Locate the cell with the specified text and output its (x, y) center coordinate. 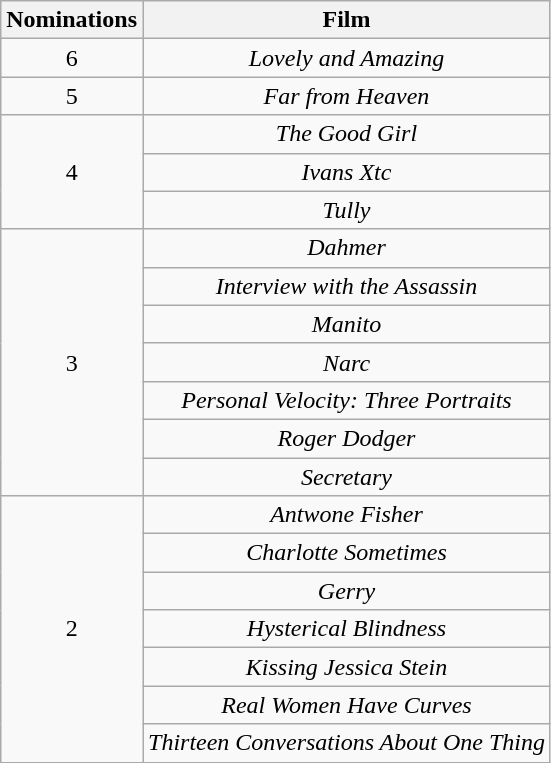
Tully (346, 210)
Dahmer (346, 248)
Real Women Have Curves (346, 705)
5 (72, 96)
Interview with the Assassin (346, 286)
Kissing Jessica Stein (346, 667)
3 (72, 362)
Gerry (346, 591)
Thirteen Conversations About One Thing (346, 743)
Antwone Fisher (346, 515)
Narc (346, 362)
Far from Heaven (346, 96)
Roger Dodger (346, 438)
Nominations (72, 20)
Manito (346, 324)
Ivans Xtc (346, 172)
Charlotte Sometimes (346, 553)
Hysterical Blindness (346, 629)
4 (72, 172)
The Good Girl (346, 134)
Secretary (346, 477)
2 (72, 629)
6 (72, 58)
Lovely and Amazing (346, 58)
Film (346, 20)
Personal Velocity: Three Portraits (346, 400)
